Return [X, Y] of the center of cell containing provided text 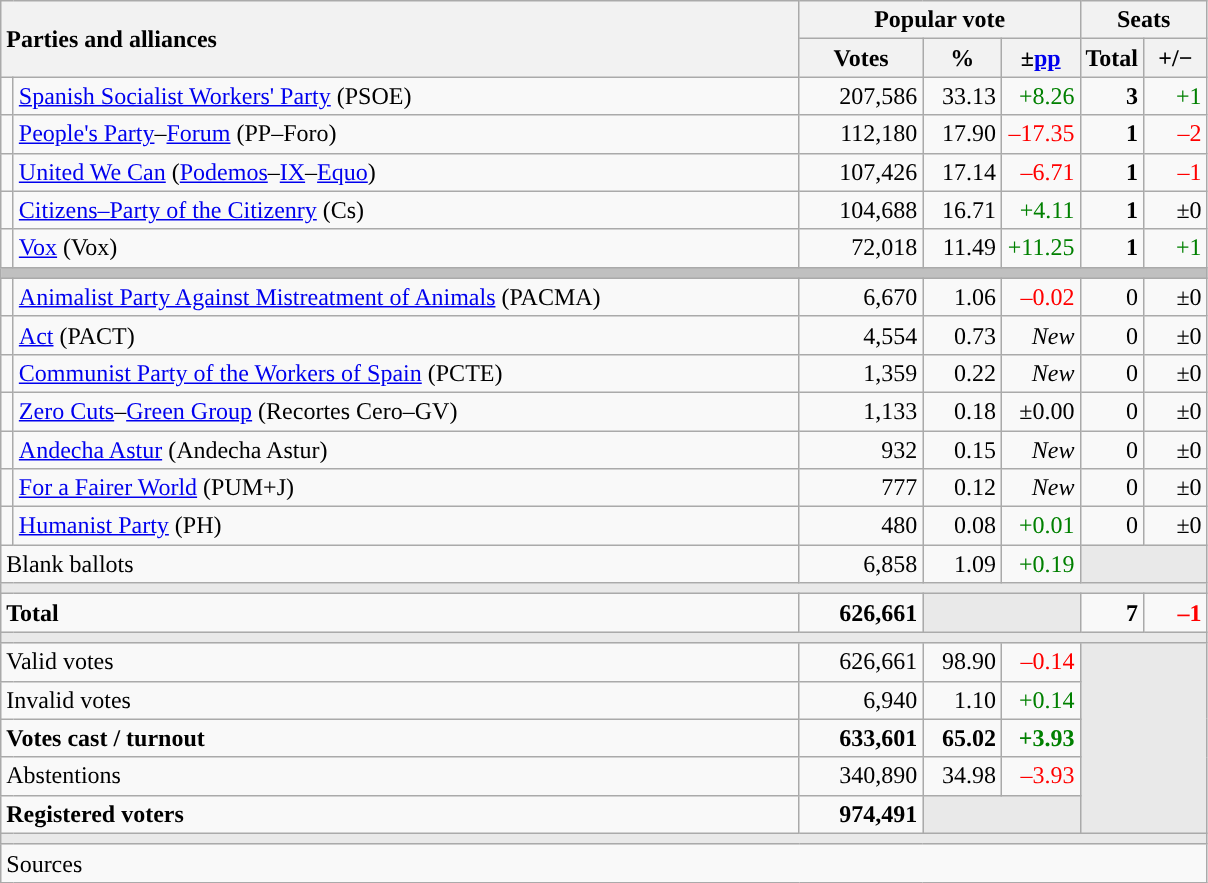
1,359 [861, 373]
Animalist Party Against Mistreatment of Animals (PACMA) [406, 297]
480 [861, 526]
Sources [604, 863]
–0.02 [1040, 297]
932 [861, 449]
Citizens–Party of the Citizenry (Cs) [406, 210]
1.09 [962, 564]
104,688 [861, 210]
For a Fairer World (PUM+J) [406, 488]
7 [1112, 613]
0.15 [962, 449]
Communist Party of the Workers of Spain (PCTE) [406, 373]
+3.93 [1040, 738]
107,426 [861, 172]
Abstentions [400, 776]
6,858 [861, 564]
65.02 [962, 738]
Votes cast / turnout [400, 738]
633,601 [861, 738]
4,554 [861, 335]
1.06 [962, 297]
112,180 [861, 134]
–0.14 [1040, 662]
–3.93 [1040, 776]
% [962, 58]
+0.19 [1040, 564]
Spanish Socialist Workers' Party (PSOE) [406, 96]
Blank ballots [400, 564]
+/− [1176, 58]
Parties and alliances [400, 39]
+8.26 [1040, 96]
–2 [1176, 134]
72,018 [861, 248]
0.12 [962, 488]
+4.11 [1040, 210]
6,670 [861, 297]
777 [861, 488]
34.98 [962, 776]
Seats [1144, 20]
Valid votes [400, 662]
Humanist Party (PH) [406, 526]
207,586 [861, 96]
Zero Cuts–Green Group (Recortes Cero–GV) [406, 411]
±0.00 [1040, 411]
Vox (Vox) [406, 248]
United We Can (Podemos–IX–Equo) [406, 172]
33.13 [962, 96]
340,890 [861, 776]
+0.14 [1040, 700]
6,940 [861, 700]
0.22 [962, 373]
0.73 [962, 335]
17.90 [962, 134]
±pp [1040, 58]
1,133 [861, 411]
1.10 [962, 700]
Registered voters [400, 814]
Popular vote [940, 20]
Andecha Astur (Andecha Astur) [406, 449]
People's Party–Forum (PP–Foro) [406, 134]
11.49 [962, 248]
+0.01 [1040, 526]
3 [1112, 96]
Act (PACT) [406, 335]
0.08 [962, 526]
16.71 [962, 210]
0.18 [962, 411]
Votes [861, 58]
–6.71 [1040, 172]
+11.25 [1040, 248]
98.90 [962, 662]
17.14 [962, 172]
–17.35 [1040, 134]
974,491 [861, 814]
Invalid votes [400, 700]
